Output the (X, Y) coordinate of the center of the cell containing the given text.  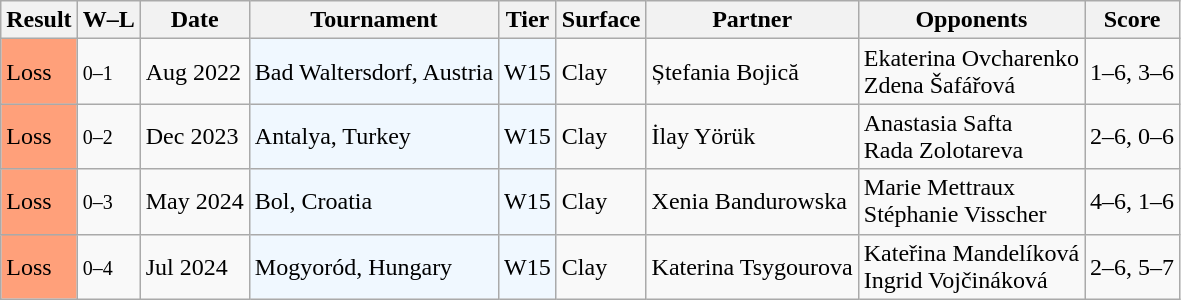
Ștefania Bojică (752, 72)
Aug 2022 (194, 72)
1–6, 3–6 (1132, 72)
Bad Waltersdorf, Austria (374, 72)
Anastasia Safta Rada Zolotareva (971, 136)
Kateřina Mandelíková Ingrid Vojčináková (971, 266)
Tier (528, 20)
Xenia Bandurowska (752, 202)
İlay Yörük (752, 136)
W–L (108, 20)
0–1 (108, 72)
Dec 2023 (194, 136)
0–4 (108, 266)
Result (39, 20)
Mogyoród, Hungary (374, 266)
Score (1132, 20)
Surface (601, 20)
Date (194, 20)
4–6, 1–6 (1132, 202)
May 2024 (194, 202)
Bol, Croatia (374, 202)
2–6, 0–6 (1132, 136)
Opponents (971, 20)
2–6, 5–7 (1132, 266)
Ekaterina Ovcharenko Zdena Šafářová (971, 72)
Jul 2024 (194, 266)
Partner (752, 20)
0–3 (108, 202)
Katerina Tsygourova (752, 266)
Tournament (374, 20)
Antalya, Turkey (374, 136)
0–2 (108, 136)
Marie Mettraux Stéphanie Visscher (971, 202)
